Determine the (X, Y) coordinate at the center of the cell enclosing the given text.  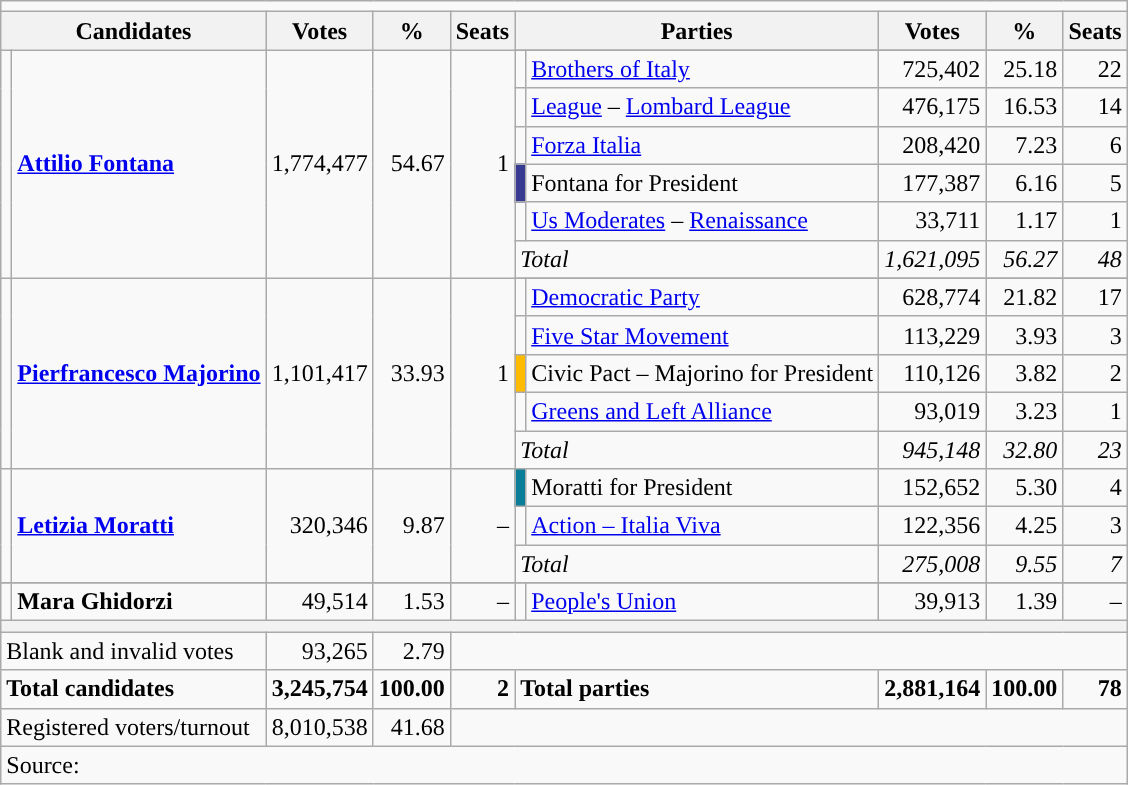
78 (1095, 689)
152,652 (932, 488)
177,387 (932, 183)
1,774,477 (320, 164)
1.53 (412, 602)
1.39 (1024, 602)
9.55 (1024, 564)
Greens and Left Alliance (702, 411)
320,346 (320, 526)
725,402 (932, 69)
4.25 (1024, 526)
Attilio Fontana (139, 164)
7 (1095, 564)
275,008 (932, 564)
Us Moderates – Renaissance (702, 221)
14 (1095, 107)
Total candidates (134, 689)
Blank and invalid votes (134, 651)
People's Union (702, 602)
208,420 (932, 145)
945,148 (932, 449)
Pierfrancesco Majorino (139, 373)
3,245,754 (320, 689)
Letizia Moratti (139, 526)
League – Lombard League (702, 107)
17 (1095, 297)
22 (1095, 69)
9.87 (412, 526)
476,175 (932, 107)
3.82 (1024, 373)
25.18 (1024, 69)
Candidates (134, 31)
39,913 (932, 602)
Brothers of Italy (702, 69)
5 (1095, 183)
1,101,417 (320, 373)
Action – Italia Viva (702, 526)
2.79 (412, 651)
56.27 (1024, 259)
3.23 (1024, 411)
2,881,164 (932, 689)
16.53 (1024, 107)
6 (1095, 145)
8,010,538 (320, 727)
Registered voters/turnout (134, 727)
4 (1095, 488)
6.16 (1024, 183)
93,019 (932, 411)
5.30 (1024, 488)
54.67 (412, 164)
3.93 (1024, 335)
Moratti for President (702, 488)
110,126 (932, 373)
7.23 (1024, 145)
628,774 (932, 297)
32.80 (1024, 449)
1,621,095 (932, 259)
49,514 (320, 602)
Source: (564, 765)
Mara Ghidorzi (139, 602)
122,356 (932, 526)
33.93 (412, 373)
Democratic Party (702, 297)
21.82 (1024, 297)
23 (1095, 449)
33,711 (932, 221)
Forza Italia (702, 145)
Fontana for President (702, 183)
Civic Pact – Majorino for President (702, 373)
Five Star Movement (702, 335)
41.68 (412, 727)
1.17 (1024, 221)
93,265 (320, 651)
Total parties (697, 689)
48 (1095, 259)
Parties (697, 31)
113,229 (932, 335)
